Pinpoint the cell where the given text exists, returning its [x, y] midpoint coordinate. 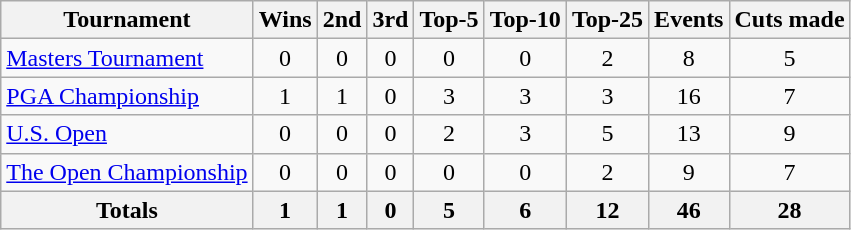
Wins [285, 20]
3rd [390, 20]
28 [790, 210]
PGA Championship [127, 96]
Top-25 [607, 20]
The Open Championship [127, 172]
Top-10 [525, 20]
Top-5 [449, 20]
Tournament [127, 20]
Masters Tournament [127, 58]
16 [689, 96]
U.S. Open [127, 134]
46 [689, 210]
12 [607, 210]
6 [525, 210]
Events [689, 20]
Totals [127, 210]
2nd [342, 20]
13 [689, 134]
Cuts made [790, 20]
8 [689, 58]
